Determine the [X, Y] coordinate at the center of the cell enclosing the given text.  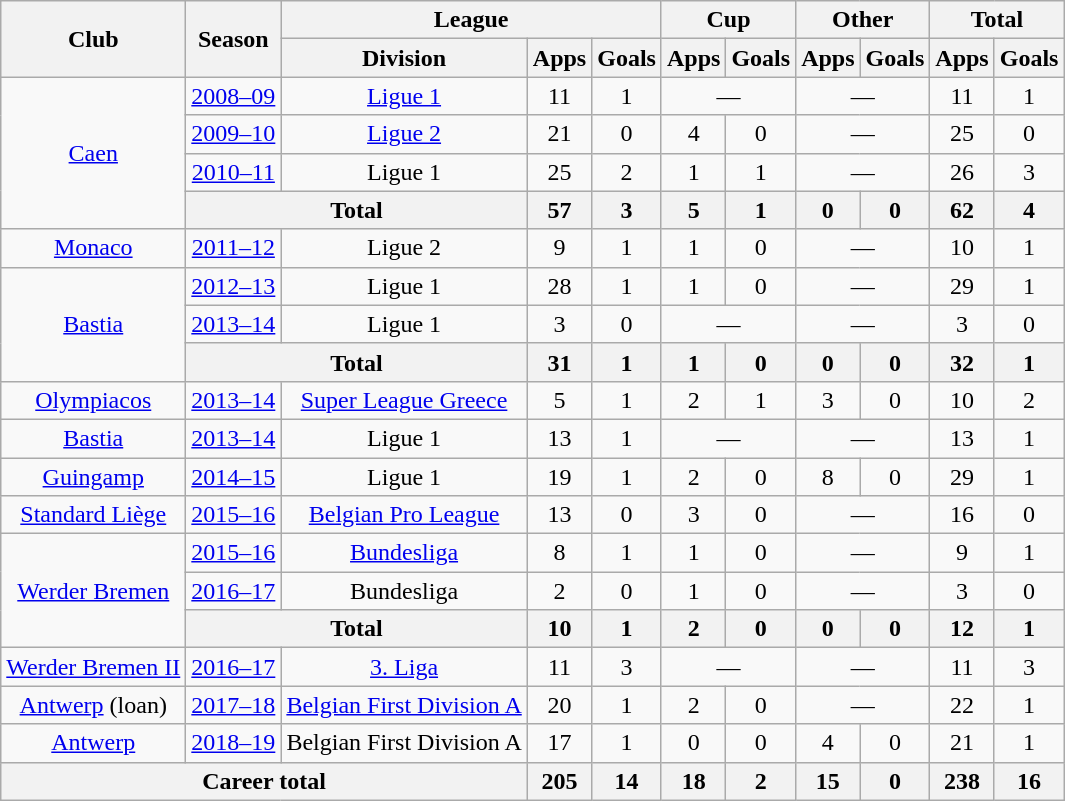
2012–13 [234, 286]
Caen [94, 153]
2014–15 [234, 477]
18 [693, 781]
Olympiacos [94, 400]
15 [828, 781]
205 [559, 781]
2008–09 [234, 96]
28 [559, 286]
57 [559, 210]
Season [234, 39]
20 [559, 705]
Belgian Pro League [404, 515]
19 [559, 477]
62 [962, 210]
17 [559, 743]
12 [962, 629]
Super League Greece [404, 400]
238 [962, 781]
22 [962, 705]
3. Liga [404, 667]
Cup [728, 20]
31 [559, 362]
Division [404, 58]
14 [627, 781]
2018–19 [234, 743]
Career total [264, 781]
Other [863, 20]
Werder Bremen II [94, 667]
26 [962, 172]
32 [962, 362]
2017–18 [234, 705]
2009–10 [234, 134]
2010–11 [234, 172]
League [472, 20]
2011–12 [234, 248]
Monaco [94, 248]
Standard Liège [94, 515]
Werder Bremen [94, 591]
Antwerp (loan) [94, 705]
Guingamp [94, 477]
Club [94, 39]
Antwerp [94, 743]
